Detect which cell encompasses the target text, then output its (x, y) center coordinate. 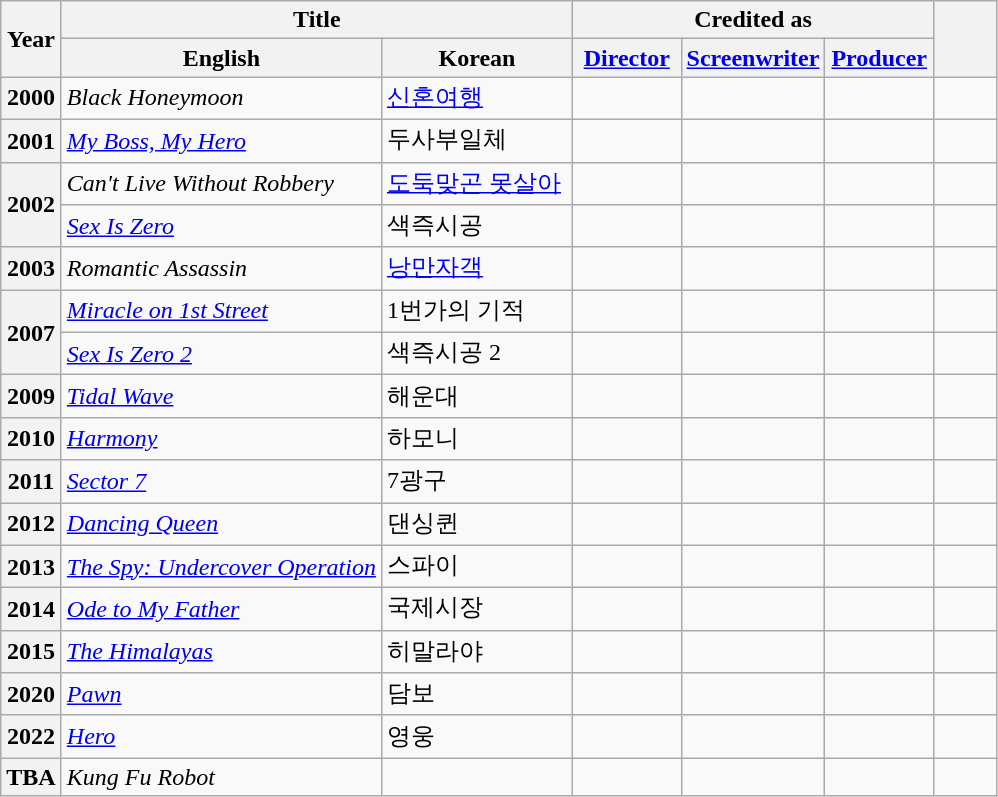
English (221, 58)
Credited as (752, 20)
Sex Is Zero (221, 226)
Korean (476, 58)
2011 (32, 482)
Director (626, 58)
2007 (32, 332)
Tidal Wave (221, 396)
Miracle on 1st Street (221, 312)
두사부일체 (476, 140)
Romantic Assassin (221, 268)
Hero (221, 736)
Year (32, 39)
2003 (32, 268)
히말라야 (476, 652)
낭만자객 (476, 268)
Can't Live Without Robbery (221, 184)
Screenwriter (753, 58)
1번가의 기적 (476, 312)
2014 (32, 610)
2015 (32, 652)
Pawn (221, 694)
댄싱퀸 (476, 524)
The Himalayas (221, 652)
도둑맞곤 못살아 (476, 184)
7광구 (476, 482)
하모니 (476, 438)
해운대 (476, 396)
색즉시공 2 (476, 354)
2020 (32, 694)
국제시장 (476, 610)
Dancing Queen (221, 524)
Producer (880, 58)
The Spy: Undercover Operation (221, 566)
2002 (32, 204)
2010 (32, 438)
Black Honeymoon (221, 98)
TBA (32, 777)
2022 (32, 736)
Kung Fu Robot (221, 777)
스파이 (476, 566)
신혼여행 (476, 98)
2000 (32, 98)
Ode to My Father (221, 610)
My Boss, My Hero (221, 140)
2009 (32, 396)
색즉시공 (476, 226)
Harmony (221, 438)
2001 (32, 140)
2012 (32, 524)
Sector 7 (221, 482)
2013 (32, 566)
Title (316, 20)
Sex Is Zero 2 (221, 354)
담보 (476, 694)
영웅 (476, 736)
